Search for the cell housing the specified text and yield its [X, Y] center coordinate. 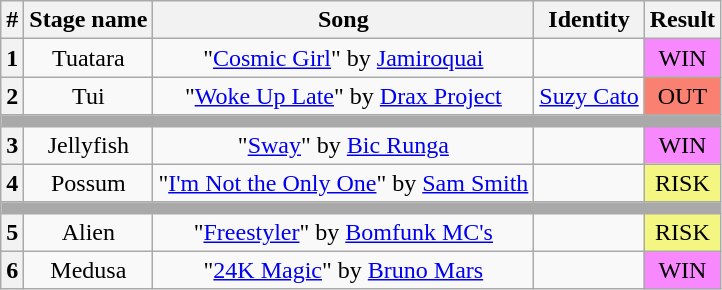
5 [12, 232]
Result [682, 20]
Tui [88, 96]
"I'm Not the Only One" by Sam Smith [344, 183]
Identity [589, 20]
Suzy Cato [589, 96]
"Cosmic Girl" by Jamiroquai [344, 58]
Alien [88, 232]
"Woke Up Late" by Drax Project [344, 96]
Song [344, 20]
Possum [88, 183]
"24K Magic" by Bruno Mars [344, 270]
6 [12, 270]
OUT [682, 96]
"Sway" by Bic Runga [344, 145]
1 [12, 58]
3 [12, 145]
Jellyfish [88, 145]
Medusa [88, 270]
"Freestyler" by Bomfunk MC's [344, 232]
# [12, 20]
Tuatara [88, 58]
4 [12, 183]
Stage name [88, 20]
2 [12, 96]
